Return the [X, Y] coordinate for the center point of the cell that contains the specified text.  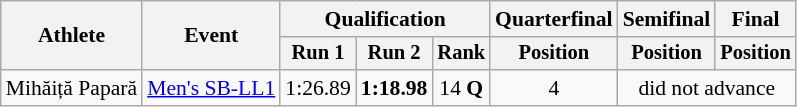
Quarterfinal [554, 19]
Semifinal [667, 19]
1:18.98 [394, 88]
Event [211, 36]
did not advance [707, 88]
Run 2 [394, 54]
Qualification [385, 19]
Run 1 [318, 54]
4 [554, 88]
Rank [461, 54]
14 Q [461, 88]
Men's SB-LL1 [211, 88]
Mihăiță Papară [72, 88]
Athlete [72, 36]
1:26.89 [318, 88]
Final [755, 19]
